From the cell containing the given text, extract its center point as (X, Y) coordinate. 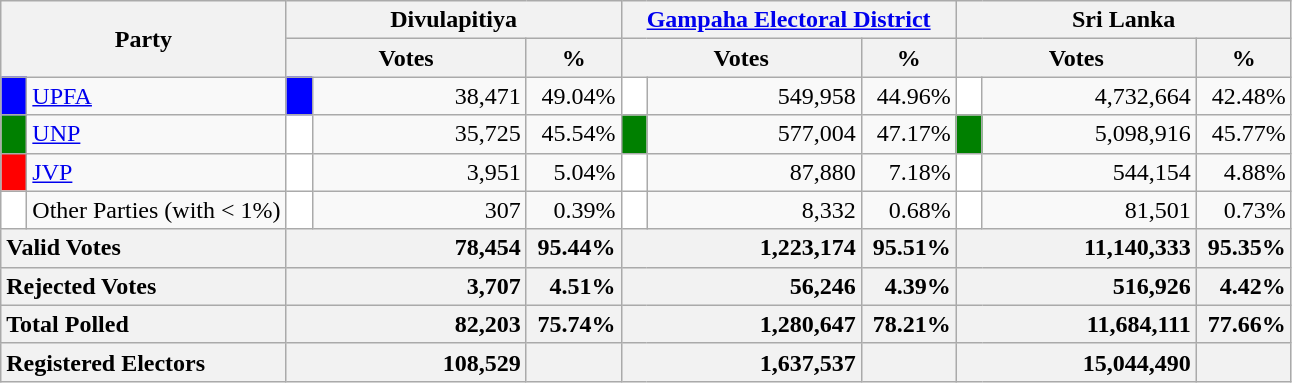
UNP (156, 134)
307 (419, 210)
JVP (156, 172)
Valid Votes (144, 248)
Total Polled (144, 324)
4.39% (908, 286)
49.04% (574, 96)
8,332 (754, 210)
75.74% (574, 324)
95.51% (908, 248)
78,454 (406, 248)
47.17% (908, 134)
4,732,664 (1089, 96)
7.18% (908, 172)
35,725 (419, 134)
78.21% (908, 324)
5,098,916 (1089, 134)
4.88% (1244, 172)
577,004 (754, 134)
77.66% (1244, 324)
549,958 (754, 96)
1,223,174 (741, 248)
UPFA (156, 96)
0.73% (1244, 210)
38,471 (419, 96)
Rejected Votes (144, 286)
5.04% (574, 172)
44.96% (908, 96)
56,246 (741, 286)
15,044,490 (1076, 362)
95.44% (574, 248)
3,951 (419, 172)
544,154 (1089, 172)
Divulapitiya (454, 20)
Registered Electors (144, 362)
516,926 (1076, 286)
45.77% (1244, 134)
1,280,647 (741, 324)
11,140,333 (1076, 248)
11,684,111 (1076, 324)
81,501 (1089, 210)
45.54% (574, 134)
1,637,537 (741, 362)
108,529 (406, 362)
Gampaha Electoral District (788, 20)
3,707 (406, 286)
87,880 (754, 172)
Other Parties (with < 1%) (156, 210)
42.48% (1244, 96)
82,203 (406, 324)
Party (144, 39)
4.42% (1244, 286)
4.51% (574, 286)
Sri Lanka (1124, 20)
0.68% (908, 210)
0.39% (574, 210)
95.35% (1244, 248)
